Locate the cell with the specified text and output its (X, Y) center coordinate. 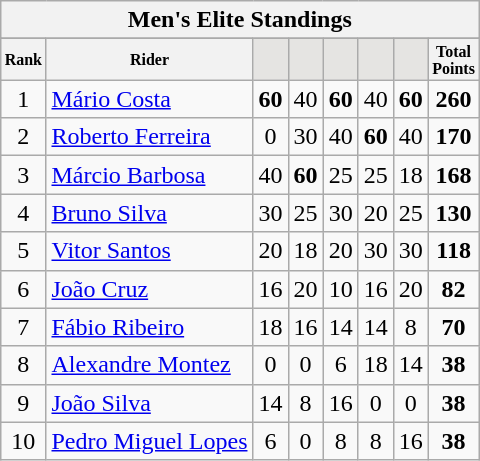
168 (454, 175)
118 (454, 251)
Roberto Ferreira (150, 137)
Pedro Miguel Lopes (150, 441)
João Cruz (150, 289)
9 (24, 403)
Rank (24, 60)
82 (454, 289)
170 (454, 137)
7 (24, 327)
Rider (150, 60)
5 (24, 251)
Men's Elite Standings (240, 20)
2 (24, 137)
Bruno Silva (150, 213)
130 (454, 213)
4 (24, 213)
Fábio Ribeiro (150, 327)
TotalPoints (454, 60)
João Silva (150, 403)
260 (454, 99)
Alexandre Montez (150, 365)
1 (24, 99)
70 (454, 327)
3 (24, 175)
Vitor Santos (150, 251)
Márcio Barbosa (150, 175)
Mário Costa (150, 99)
